Locate the cell with the specified text and output its [X, Y] center coordinate. 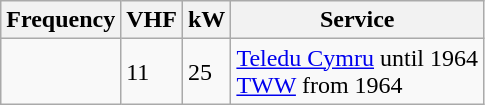
VHF [152, 20]
11 [152, 72]
Frequency [61, 20]
25 [206, 72]
Service [358, 20]
Teledu Cymru until 1964TWW from 1964 [358, 72]
kW [206, 20]
